Provide the [x, y] coordinate of the cell's center where the given text is located.  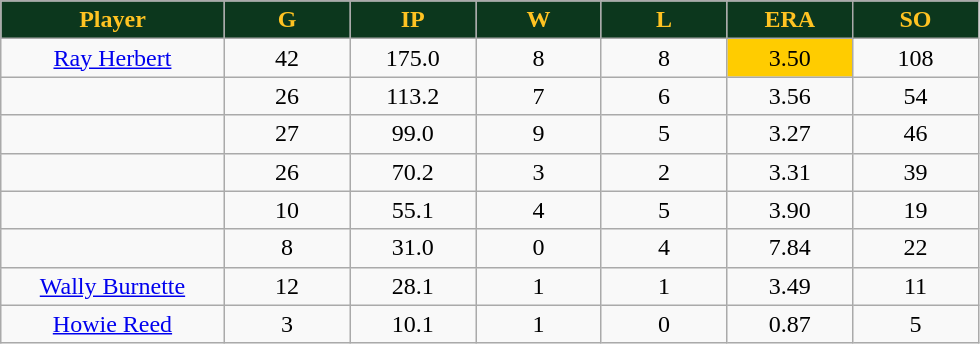
G [287, 20]
175.0 [413, 58]
10 [287, 210]
6 [664, 96]
22 [916, 248]
28.1 [413, 286]
12 [287, 286]
54 [916, 96]
70.2 [413, 172]
2 [664, 172]
39 [916, 172]
0.87 [790, 324]
10.1 [413, 324]
SO [916, 20]
Ray Herbert [112, 58]
3.50 [790, 58]
W [539, 20]
46 [916, 134]
3.90 [790, 210]
Howie Reed [112, 324]
Player [112, 20]
31.0 [413, 248]
11 [916, 286]
7 [539, 96]
7.84 [790, 248]
9 [539, 134]
Wally Burnette [112, 286]
IP [413, 20]
99.0 [413, 134]
3.56 [790, 96]
L [664, 20]
3.31 [790, 172]
55.1 [413, 210]
3.27 [790, 134]
27 [287, 134]
19 [916, 210]
3.49 [790, 286]
108 [916, 58]
42 [287, 58]
113.2 [413, 96]
ERA [790, 20]
